Capture the cell that displays the provided text and extract its [X, Y] central coordinate. 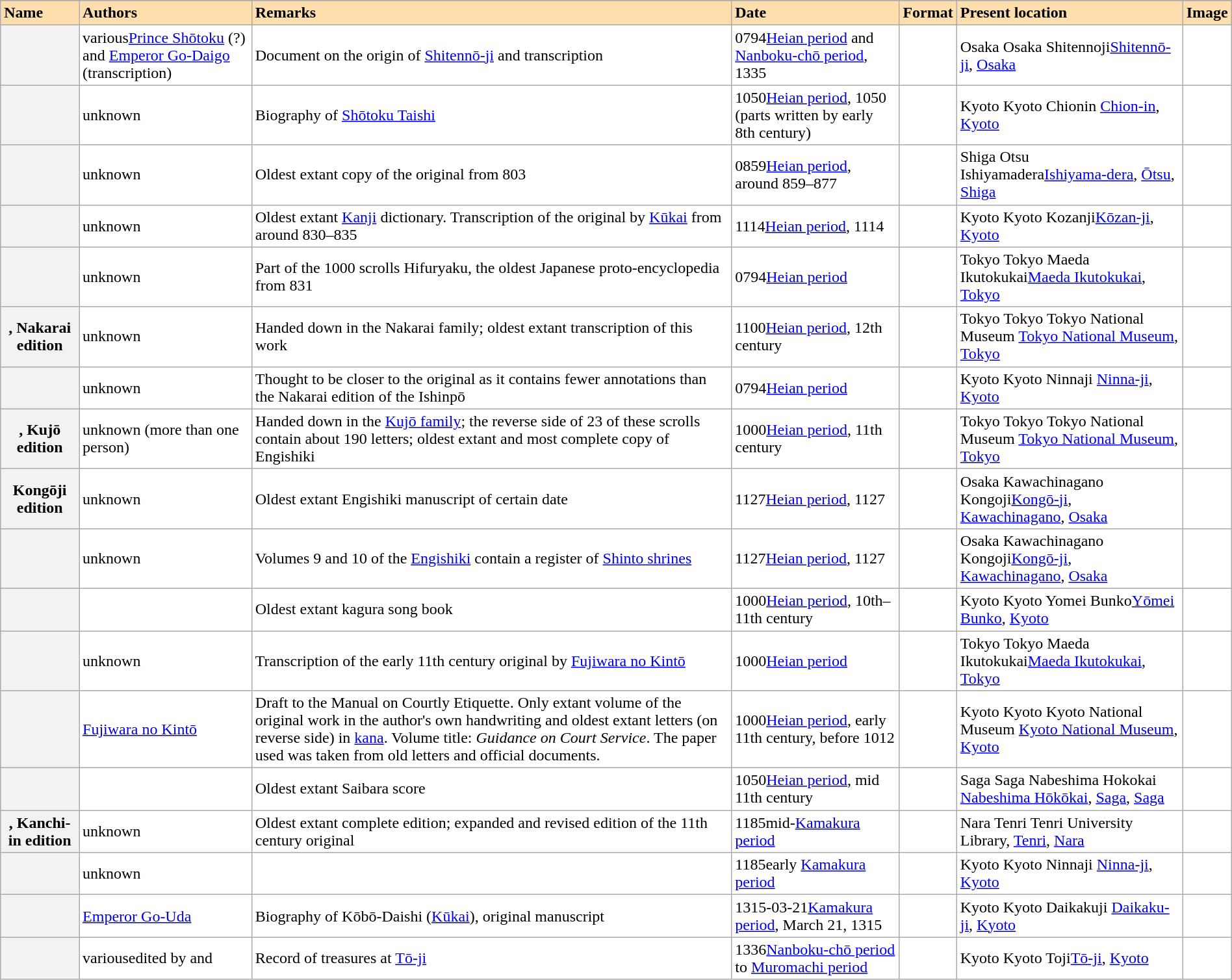
Oldest extant Engishiki manuscript of certain date [491, 498]
, Kanchi-in edition [40, 832]
1000Heian period, early 11th century, before 1012 [815, 729]
variousedited by and [166, 958]
Oldest extant Saibara score [491, 789]
Kyoto Kyoto Daikakuji Daikaku-ji, Kyoto [1070, 916]
Kyoto Kyoto Kyoto National Museum Kyoto National Museum, Kyoto [1070, 729]
Oldest extant Kanji dictionary. Transcription of the original by Kūkai from around 830–835 [491, 226]
unknown (more than one person) [166, 439]
Kyoto Kyoto TojiTō-ji, Kyoto [1070, 958]
Osaka Osaka ShitennojiShitennō-ji, Osaka [1070, 55]
Document on the origin of Shitennō-ji and transcription [491, 55]
1000Heian period, 11th century [815, 439]
Oldest extant copy of the original from 803 [491, 175]
0794Heian period and Nanboku-chō period, 1335 [815, 55]
Authors [166, 13]
Handed down in the Nakarai family; oldest extant transcription of this work [491, 337]
Record of treasures at Tō-ji [491, 958]
Emperor Go-Uda [166, 916]
Nara Tenri Tenri University Library, Tenri, Nara [1070, 832]
Thought to be closer to the original as it contains fewer annotations than the Nakarai edition of the Ishinpō [491, 387]
Kyoto Kyoto KozanjiKōzan-ji, Kyoto [1070, 226]
Biography of Shōtoku Taishi [491, 115]
Saga Saga Nabeshima Hokokai Nabeshima Hōkōkai, Saga, Saga [1070, 789]
Oldest extant complete edition; expanded and revised edition of the 11th century original [491, 832]
, Nakarai edition [40, 337]
0859Heian period, around 859–877 [815, 175]
Kyoto Kyoto Chionin Chion-in, Kyoto [1070, 115]
1000Heian period [815, 660]
Name [40, 13]
1100Heian period, 12th century [815, 337]
Present location [1070, 13]
Volumes 9 and 10 of the Engishiki contain a register of Shinto shrines [491, 558]
Kongōji edition [40, 498]
1050Heian period, mid 11th century [815, 789]
Kyoto Kyoto Yomei BunkoYōmei Bunko, Kyoto [1070, 610]
Remarks [491, 13]
1050Heian period, 1050 (parts written by early 8th century) [815, 115]
1000Heian period, 10th–11th century [815, 610]
1315-03-21Kamakura period, March 21, 1315 [815, 916]
Part of the 1000 scrolls Hifuryaku, the oldest Japanese proto-encyclopedia from 831 [491, 277]
Oldest extant kagura song book [491, 610]
1185early Kamakura period [815, 873]
Fujiwara no Kintō [166, 729]
Shiga Otsu IshiyamaderaIshiyama-dera, Ōtsu, Shiga [1070, 175]
Image [1207, 13]
Transcription of the early 11th century original by Fujiwara no Kintō [491, 660]
1336Nanboku-chō period to Muromachi period [815, 958]
Date [815, 13]
Format [928, 13]
Handed down in the Kujō family; the reverse side of 23 of these scrolls contain about 190 letters; oldest extant and most complete copy of Engishiki [491, 439]
1114Heian period, 1114 [815, 226]
variousPrince Shōtoku (?) and Emperor Go-Daigo (transcription) [166, 55]
, Kujō edition [40, 439]
Biography of Kōbō-Daishi (Kūkai), original manuscript [491, 916]
1185mid-Kamakura period [815, 832]
